Determine the [X, Y] coordinate at the center of the cell enclosing the given text.  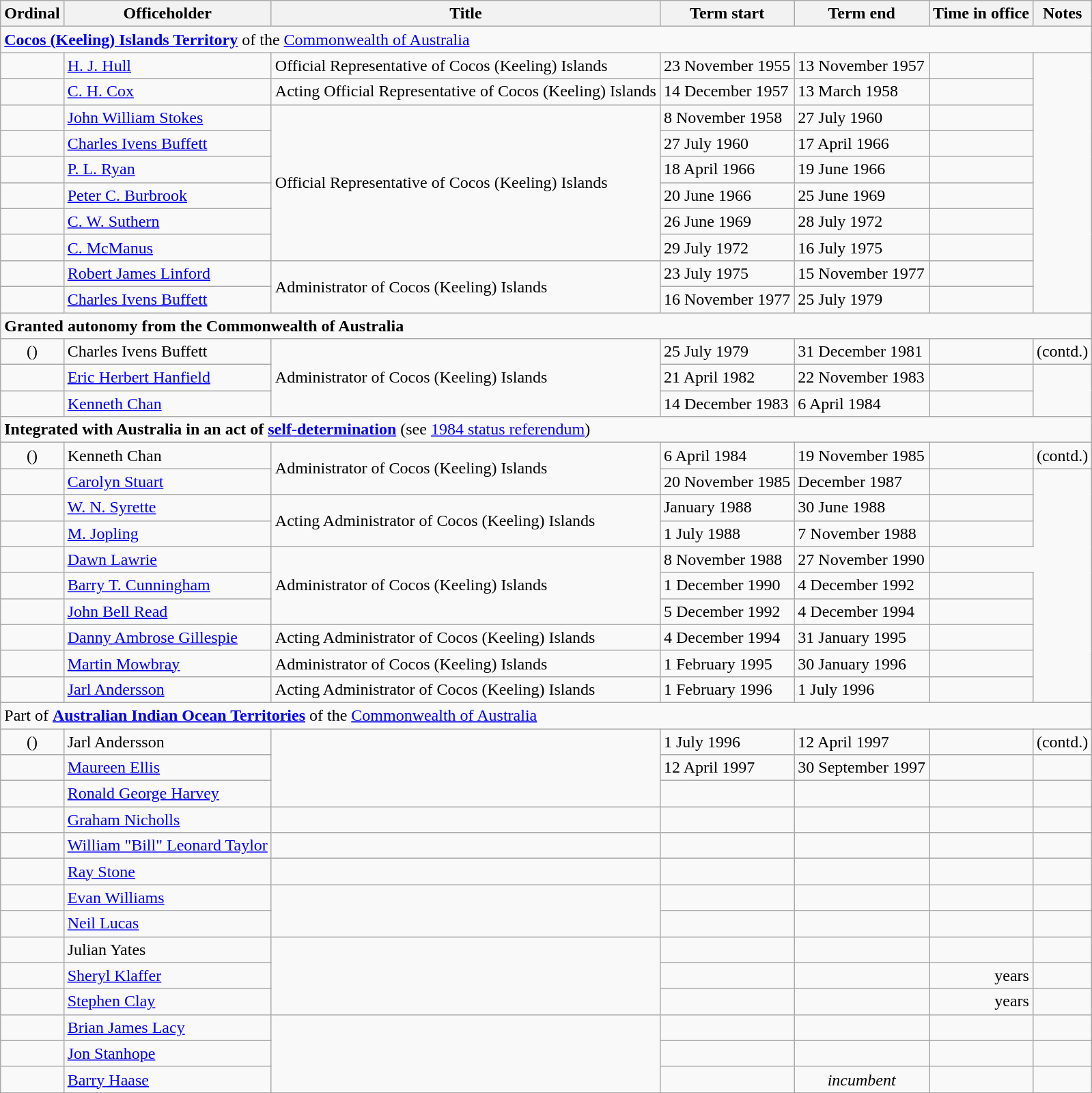
Carolyn Stuart [167, 482]
21 April 1982 [727, 378]
16 November 1977 [727, 299]
Neil Lucas [167, 924]
Julian Yates [167, 950]
Granted autonomy from the Commonwealth of Australia [546, 326]
John William Stokes [167, 117]
William "Bill" Leonard Taylor [167, 846]
Notes [1062, 14]
16 July 1975 [862, 247]
4 December 1992 [862, 585]
Acting Official Representative of Cocos (Keeling) Islands [466, 92]
January 1988 [727, 508]
P. L. Ryan [167, 169]
17 April 1966 [862, 143]
31 December 1981 [862, 352]
1 December 1990 [727, 585]
W. N. Syrette [167, 508]
27 November 1990 [862, 559]
Jon Stanhope [167, 1053]
Integrated with Australia in an act of self-determination (see 1984 status referendum) [546, 430]
18 April 1966 [727, 169]
December 1987 [862, 482]
Brian James Lacy [167, 1027]
C. W. Suthern [167, 221]
13 March 1958 [862, 92]
Eric Herbert Hanfield [167, 378]
30 September 1997 [862, 768]
23 July 1975 [727, 273]
Term end [862, 14]
30 January 1996 [862, 663]
Barry T. Cunningham [167, 585]
Time in office [981, 14]
14 December 1983 [727, 404]
Part of Australian Indian Ocean Territories of the Commonwealth of Australia [546, 715]
John Bell Read [167, 611]
Robert James Linford [167, 273]
Evan Williams [167, 898]
Ordinal [32, 14]
28 July 1972 [862, 221]
Graham Nicholls [167, 820]
1 July 1988 [727, 534]
25 June 1969 [862, 195]
8 November 1988 [727, 559]
Ronald George Harvey [167, 794]
Dawn Lawrie [167, 559]
15 November 1977 [862, 273]
20 June 1966 [727, 195]
1 February 1995 [727, 663]
23 November 1955 [727, 66]
Stephen Clay [167, 1001]
Peter C. Burbrook [167, 195]
19 November 1985 [862, 456]
Sheryl Klaffer [167, 976]
H. J. Hull [167, 66]
5 December 1992 [727, 611]
C. McManus [167, 247]
Term start [727, 14]
30 June 1988 [862, 508]
Maureen Ellis [167, 768]
1 February 1996 [727, 689]
Cocos (Keeling) Islands Territory of the Commonwealth of Australia [546, 40]
26 June 1969 [727, 221]
Ray Stone [167, 872]
Title [466, 14]
29 July 1972 [727, 247]
Danny Ambrose Gillespie [167, 637]
14 December 1957 [727, 92]
8 November 1958 [727, 117]
20 November 1985 [727, 482]
incumbent [862, 1079]
C. H. Cox [167, 92]
19 June 1966 [862, 169]
Barry Haase [167, 1079]
13 November 1957 [862, 66]
31 January 1995 [862, 637]
Martin Mowbray [167, 663]
7 November 1988 [862, 534]
M. Jopling [167, 534]
Officeholder [167, 14]
22 November 1983 [862, 378]
